Return [x, y] of the center of cell containing provided text 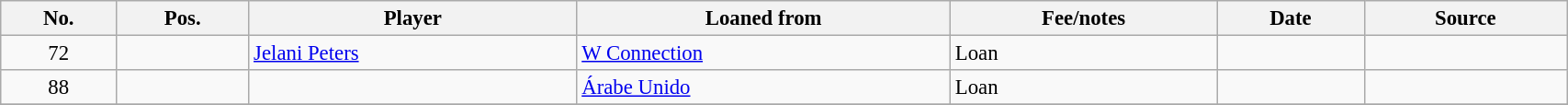
Date [1291, 18]
Loaned from [764, 18]
W Connection [764, 53]
Player [413, 18]
Pos. [183, 18]
Source [1466, 18]
Fee/notes [1083, 18]
88 [59, 87]
72 [59, 53]
No. [59, 18]
Jelani Peters [413, 53]
Árabe Unido [764, 87]
